Provide the (x, y) coordinate of the cell's center where the given text is located.  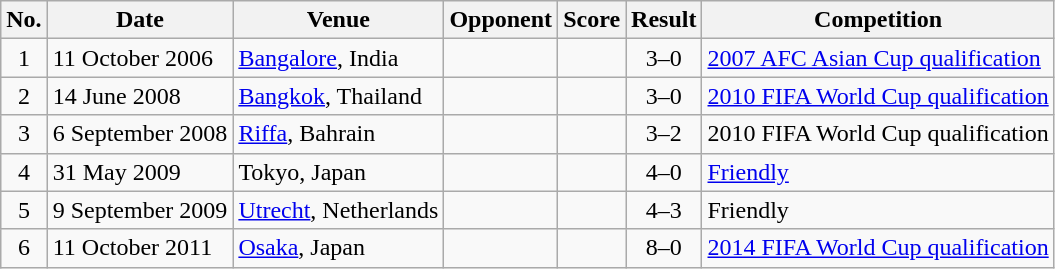
5 (24, 210)
Bangkok, Thailand (338, 96)
Venue (338, 20)
14 June 2008 (140, 96)
11 October 2011 (140, 248)
4 (24, 172)
31 May 2009 (140, 172)
3–2 (664, 134)
9 September 2009 (140, 210)
Result (664, 20)
6 (24, 248)
Riffa, Bahrain (338, 134)
2007 AFC Asian Cup qualification (878, 58)
Opponent (501, 20)
4–3 (664, 210)
Tokyo, Japan (338, 172)
Osaka, Japan (338, 248)
11 October 2006 (140, 58)
Competition (878, 20)
4–0 (664, 172)
Utrecht, Netherlands (338, 210)
2 (24, 96)
1 (24, 58)
2014 FIFA World Cup qualification (878, 248)
No. (24, 20)
6 September 2008 (140, 134)
Score (592, 20)
8–0 (664, 248)
Bangalore, India (338, 58)
Date (140, 20)
3 (24, 134)
